Pinpoint the cell where the given text exists, returning its (x, y) midpoint coordinate. 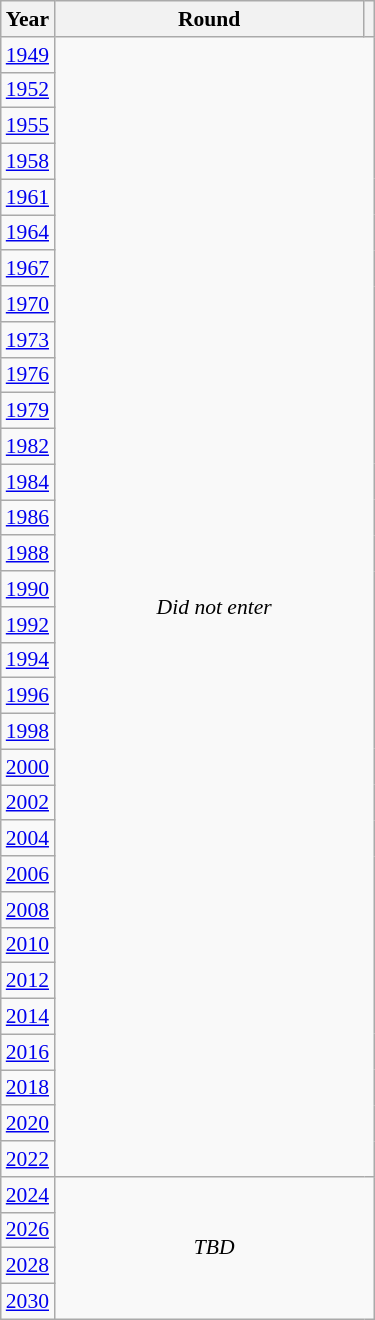
Did not enter (214, 607)
1994 (28, 660)
1976 (28, 375)
1949 (28, 55)
2002 (28, 803)
1984 (28, 482)
2008 (28, 910)
2016 (28, 1052)
2006 (28, 874)
1955 (28, 126)
2028 (28, 1266)
TBD (214, 1248)
2020 (28, 1124)
2012 (28, 981)
2010 (28, 945)
2022 (28, 1159)
2030 (28, 1302)
Year (28, 19)
1996 (28, 696)
Round (209, 19)
1964 (28, 233)
1998 (28, 732)
1988 (28, 554)
1986 (28, 518)
1958 (28, 162)
2018 (28, 1088)
2026 (28, 1230)
1973 (28, 340)
1990 (28, 589)
2024 (28, 1195)
1967 (28, 269)
2000 (28, 767)
1992 (28, 625)
1979 (28, 411)
1970 (28, 304)
2014 (28, 1017)
1952 (28, 90)
1982 (28, 447)
2004 (28, 839)
1961 (28, 197)
